Return (x, y) of the center of cell containing provided text 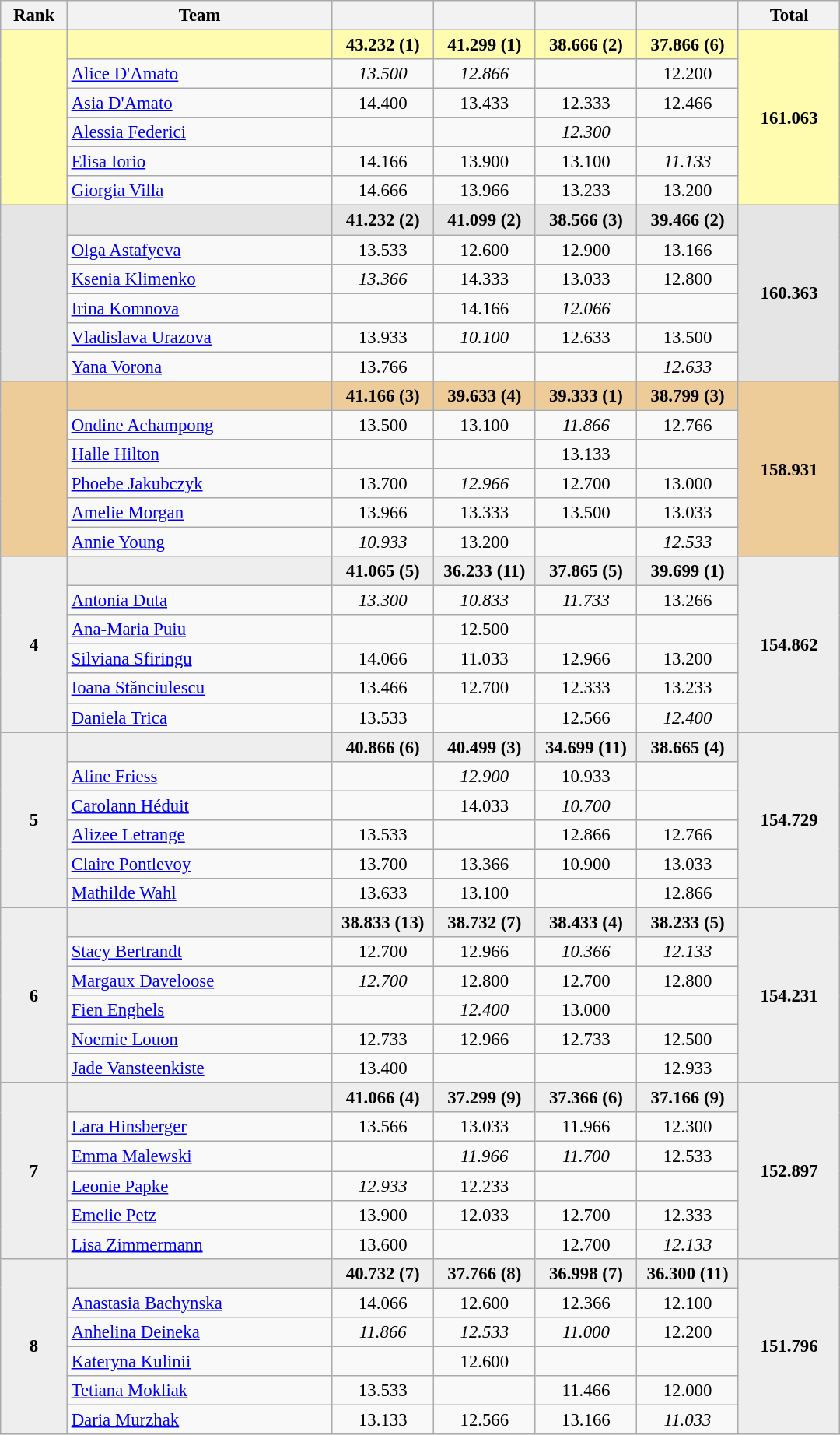
41.299 (1) (485, 45)
Giorgia Villa (199, 191)
13.466 (383, 689)
12.233 (485, 1186)
39.633 (4) (485, 396)
38.566 (3) (586, 220)
Olga Astafyeva (199, 250)
39.699 (1) (688, 571)
38.799 (3) (688, 396)
Noemie Louon (199, 1040)
11.700 (586, 1156)
11.733 (586, 601)
Asia D'Amato (199, 104)
Emma Malewski (199, 1156)
41.232 (2) (383, 220)
11.133 (688, 162)
Phoebe Jakubczyk (199, 483)
34.699 (11) (586, 747)
Vladislava Urazova (199, 337)
12.466 (688, 104)
Margaux Daveloose (199, 981)
10.366 (586, 952)
Ana-Maria Puiu (199, 630)
Emelie Petz (199, 1215)
Anhelina Deineka (199, 1332)
13.600 (383, 1244)
Aline Friess (199, 776)
38.665 (4) (688, 747)
13.566 (383, 1128)
37.366 (6) (586, 1098)
158.931 (789, 469)
Fien Enghels (199, 1010)
13.433 (485, 104)
Irina Komnova (199, 308)
36.300 (11) (688, 1273)
Kateryna Kulinii (199, 1361)
Carolann Héduit (199, 805)
Rank (34, 16)
38.233 (5) (688, 922)
8 (34, 1346)
37.866 (6) (688, 45)
10.900 (586, 864)
40.866 (6) (383, 747)
37.865 (5) (586, 571)
12.000 (688, 1391)
10.700 (586, 805)
Annie Young (199, 542)
13.766 (383, 367)
36.233 (11) (485, 571)
43.232 (1) (383, 45)
38.666 (2) (586, 45)
Ondine Achampong (199, 425)
Daniela Trica (199, 717)
154.862 (789, 644)
12.366 (586, 1303)
14.033 (485, 805)
Leonie Papke (199, 1186)
161.063 (789, 118)
12.033 (485, 1215)
38.433 (4) (586, 922)
4 (34, 644)
Lara Hinsberger (199, 1128)
Antonia Duta (199, 601)
7 (34, 1171)
Halle Hilton (199, 454)
Amelie Morgan (199, 513)
151.796 (789, 1346)
13.633 (383, 893)
5 (34, 820)
Daria Murzhak (199, 1419)
13.333 (485, 513)
38.732 (7) (485, 922)
41.166 (3) (383, 396)
40.732 (7) (383, 1273)
Alice D'Amato (199, 74)
Claire Pontlevoy (199, 864)
Yana Vorona (199, 367)
Team (199, 16)
13.400 (383, 1068)
41.065 (5) (383, 571)
37.166 (9) (688, 1098)
Mathilde Wahl (199, 893)
Tetiana Mokliak (199, 1391)
Total (789, 16)
41.099 (2) (485, 220)
154.729 (789, 820)
Silviana Sfiringu (199, 659)
11.466 (586, 1391)
Stacy Bertrandt (199, 952)
152.897 (789, 1171)
41.066 (4) (383, 1098)
39.466 (2) (688, 220)
11.000 (586, 1332)
6 (34, 995)
40.499 (3) (485, 747)
37.766 (8) (485, 1273)
Jade Vansteenkiste (199, 1068)
Alizee Letrange (199, 835)
12.066 (586, 308)
Anastasia Bachynska (199, 1303)
13.300 (383, 601)
10.100 (485, 337)
154.231 (789, 995)
38.833 (13) (383, 922)
160.363 (789, 293)
39.333 (1) (586, 396)
10.833 (485, 601)
Ksenia Klimenko (199, 279)
13.266 (688, 601)
37.299 (9) (485, 1098)
Alessia Federici (199, 132)
36.998 (7) (586, 1273)
13.933 (383, 337)
14.333 (485, 279)
12.100 (688, 1303)
14.400 (383, 104)
Lisa Zimmermann (199, 1244)
Ioana Stănciulescu (199, 689)
14.666 (383, 191)
Elisa Iorio (199, 162)
